Capture the cell that displays the provided text and extract its (X, Y) central coordinate. 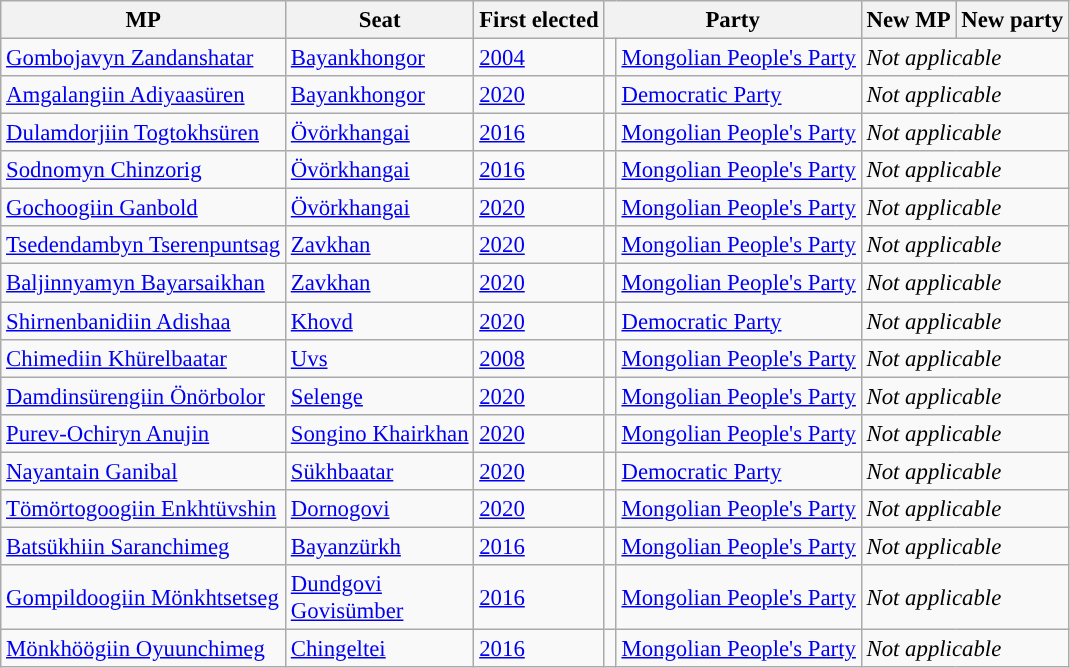
Amgalangiin Adiyaasüren (144, 95)
Damdinsürengiin Önörbolor (144, 396)
Songino Khairkhan (379, 433)
Party (732, 20)
MP (144, 20)
Batsükhiin Saranchimeg (144, 546)
First elected (539, 20)
Nayantain Ganibal (144, 471)
2008 (539, 358)
Chimediin Khürelbaatar (144, 358)
Sodnomyn Chinzorig (144, 170)
DundgoviGovisümber (379, 598)
Shirnenbanidiin Adishaa (144, 321)
Seat (379, 20)
Selenge (379, 396)
Tömörtogoogiin Enkhtüvshin (144, 509)
2004 (539, 58)
Dornogovi (379, 509)
Gochoogiin Ganbold (144, 208)
Tsedendambyn Tserenpuntsag (144, 245)
Khovd (379, 321)
Uvs (379, 358)
Gombojavyn Zandanshatar (144, 58)
Bayanzürkh (379, 546)
New party (1012, 20)
Gompildoogiin Mönkhtsetseg (144, 598)
New MP (908, 20)
Baljinnyamyn Bayarsaikhan (144, 283)
Sükhbaatar (379, 471)
Purev-Ochiryn Anujin (144, 433)
Chingeltei (379, 648)
Dulamdorjiin Togtokhsüren (144, 133)
Mönkhöögiin Oyuunchimeg (144, 648)
